Determine the [X, Y] coordinate at the center of the cell enclosing the given text.  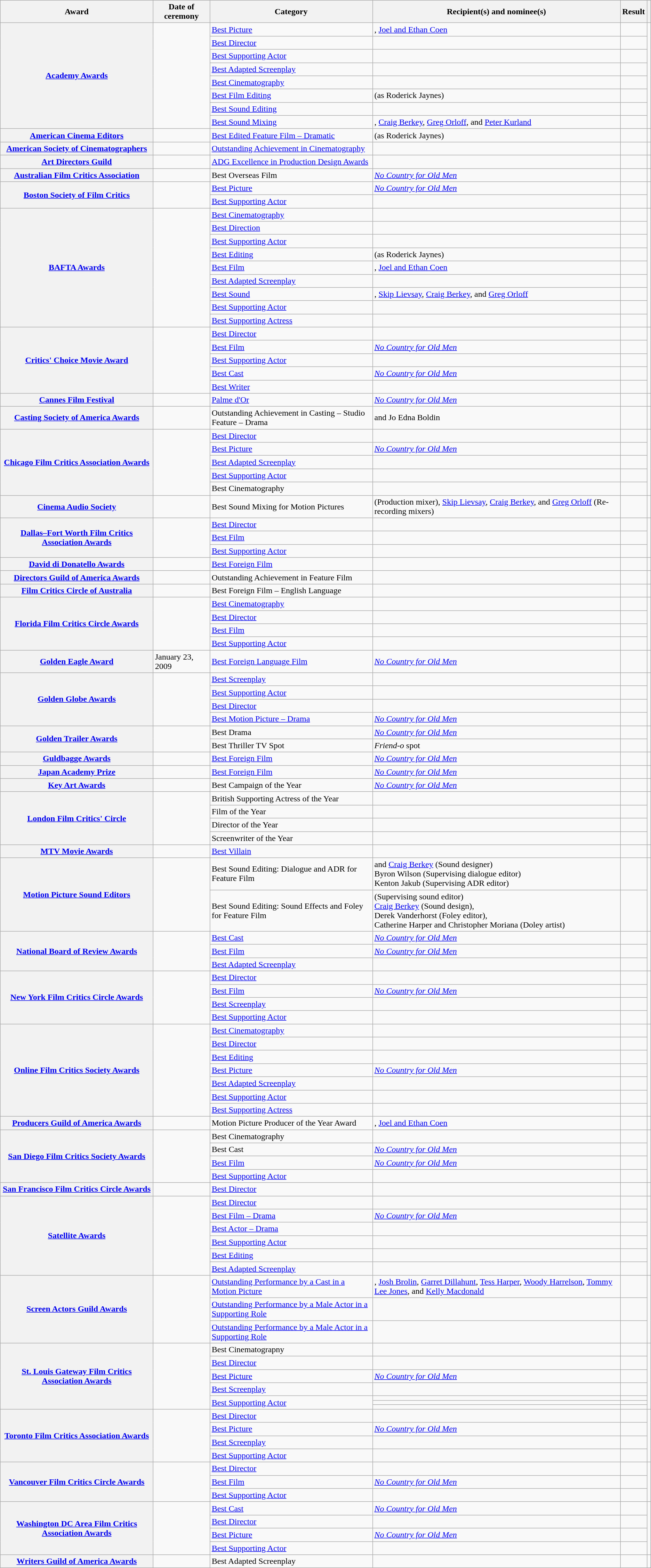
Result [634, 12]
Best Film – Drama [291, 1216]
Best Actor – Drama [291, 1229]
and Craig Berkey (Sound designer)Byron Wilson (Supervising dialogue editor) Kenton Jakub (Supervising ADR editor) [497, 874]
Art Directors Guild [77, 162]
Outstanding Performance by a Cast in a Motion Picture [291, 1287]
Best Edited Feature Film – Dramatic [291, 135]
MTV Movie Awards [77, 851]
Screenwriter of the Year [291, 838]
Palme d'Or [291, 400]
Cinema Audio Society [77, 507]
Dallas–Fort Worth Film Critics Association Awards [77, 538]
Best Villain [291, 851]
Award [77, 12]
National Board of Review Awards [77, 951]
, Josh Brolin, Garret Dillahunt, Tess Harper, Woody Harrelson, Tommy Lee Jones, and Kelly Macdonald [497, 1287]
, Craig Berkey, Greg Orloff, and Peter Kurland [497, 122]
Best Sound Editing [291, 109]
(Production mixer), Skip Lievsay, Craig Berkey, and Greg Orloff (Re-recording mixers) [497, 507]
Washington DC Area Film Critics Association Awards [77, 1528]
Golden Trailer Awards [77, 739]
Key Art Awards [77, 785]
British Supporting Actress of the Year [291, 798]
London Film Critics' Circle [77, 818]
ADG Excellence in Production Design Awards [291, 162]
BAFTA Awards [77, 268]
Producers Guild of America Awards [77, 1123]
Film of the Year [291, 811]
Golden Eagle Award [77, 662]
Toronto Film Critics Association Awards [77, 1436]
Best Sound [291, 294]
Best Drama [291, 732]
Writers Guild of America Awards [77, 1561]
(Supervising sound editor)Craig Berkey (Sound design),Derek Vanderhorst (Foley editor),Catherine Harper and Christopher Moriana (Doley artist) [497, 910]
Motion Picture Sound Editors [77, 895]
American Cinema Editors [77, 135]
Best Writer [291, 387]
Florida Film Critics Circle Awards [77, 623]
Best Sound Editing: Dialogue and ADR for Feature Film [291, 874]
Recipient(s) and nominee(s) [497, 12]
Outstanding Achievement in Feature Film [291, 577]
Japan Academy Prize [77, 772]
Australian Film Critics Association [77, 175]
Boston Society of Film Critics [77, 195]
Online Film Critics Society Awards [77, 1070]
Cannes Film Festival [77, 400]
San Diego Film Critics Society Awards [77, 1156]
Best Foreign Film – English Language [291, 590]
Best Foreign Language Film [291, 662]
Chicago Film Critics Association Awards [77, 462]
Outstanding Achievement in Casting – Studio Feature – Drama [291, 418]
Film Critics Circle of Australia [77, 590]
Friend-o spot [497, 745]
Critics' Choice Movie Award [77, 360]
Satellite Awards [77, 1235]
Best Campaign of the Year [291, 785]
Best Thriller TV Spot [291, 745]
Academy Awards [77, 76]
Motion Picture Producer of the Year Award [291, 1123]
Best Sound Editing: Sound Effects and Foley for Feature Film [291, 910]
Best Direction [291, 228]
New York Film Critics Circle Awards [77, 997]
American Society of Cinematographers [77, 148]
and Jo Edna Boldin [497, 418]
St. Louis Gateway Film Critics Association Awards [77, 1376]
January 23, 2009 [182, 662]
Golden Globe Awards [77, 699]
Category [291, 12]
Best Overseas Film [291, 175]
Vancouver Film Critics Circle Awards [77, 1482]
Best Film Editing [291, 96]
Director of the Year [291, 825]
Directors Guild of America Awards [77, 577]
Best Sound Mixing [291, 122]
Guldbagge Awards [77, 759]
Best Motion Picture – Drama [291, 719]
San Francisco Film Critics Circle Awards [77, 1189]
David di Donatello Awards [77, 564]
Date of ceremony [182, 12]
Best Sound Mixing for Motion Pictures [291, 507]
Casting Society of America Awards [77, 418]
, Skip Lievsay, Craig Berkey, and Greg Orloff [497, 294]
Screen Actors Guild Awards [77, 1309]
Outstanding Achievement in Cinematography [291, 148]
Best Cinematograpny [291, 1350]
